Return [x, y] of the center of cell containing provided text 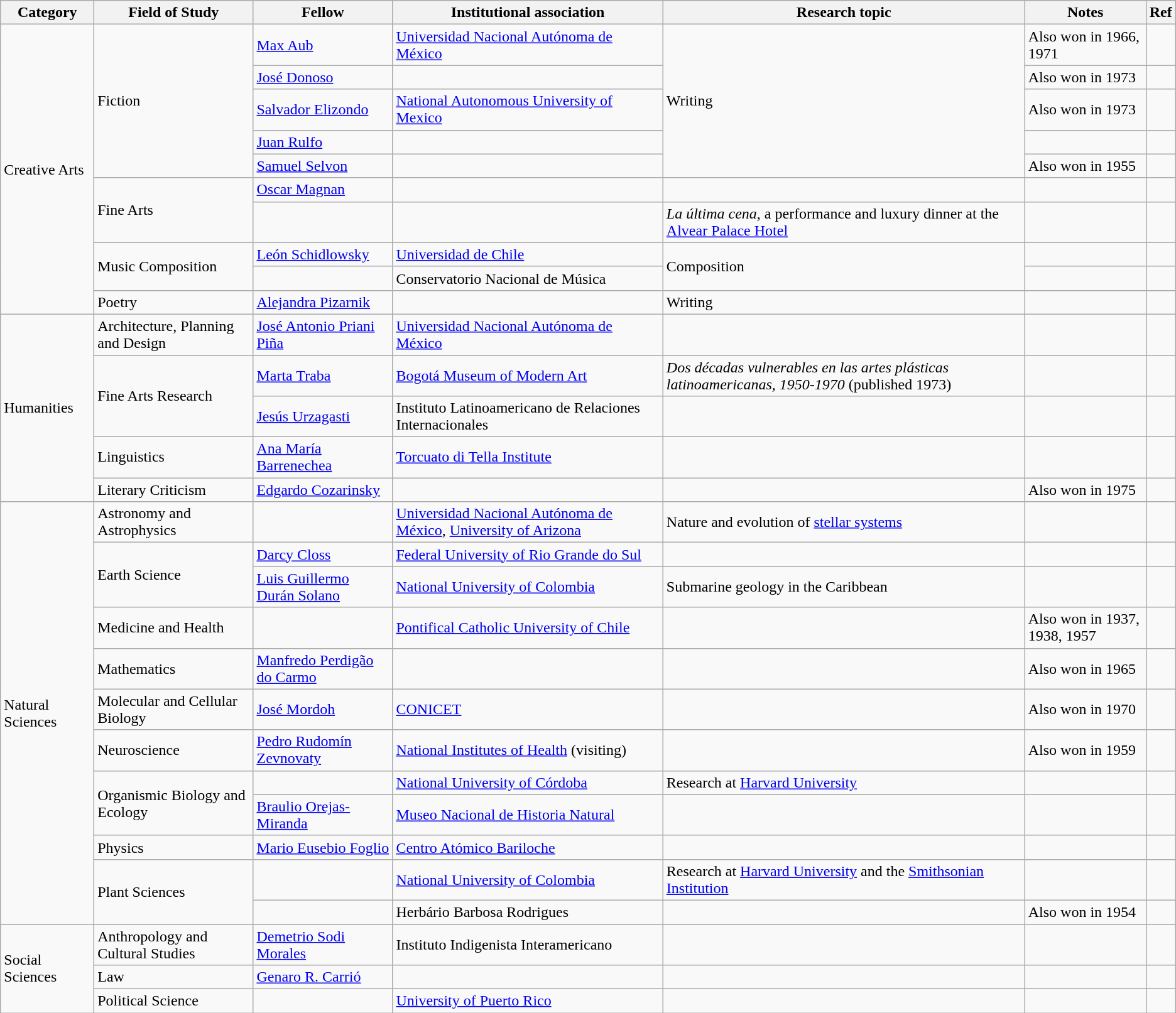
Ref [1161, 13]
Category [48, 13]
Physics [173, 847]
Also won in 1975 [1086, 490]
Linguistics [173, 457]
Jesús Urzagasti [323, 417]
Federal University of Rio Grande do Sul [528, 555]
Submarine geology in the Caribbean [844, 587]
Instituto Indigenista Interamericano [528, 945]
Fine Arts Research [173, 396]
Medicine and Health [173, 628]
Architecture, Planning and Design [173, 334]
Alejandra Pizarnik [323, 302]
Centro Atómico Bariloche [528, 847]
Research at Harvard University [844, 783]
Also won in 1970 [1086, 710]
Also won in 1966, 1971 [1086, 45]
Darcy Closs [323, 555]
Pedro Rudomín Zevnovaty [323, 750]
Museo Nacional de Historia Natural [528, 815]
Molecular and Cellular Biology [173, 710]
José Mordoh [323, 710]
Neuroscience [173, 750]
University of Puerto Rico [528, 1001]
Humanities [48, 408]
National Autonomous University of Mexico [528, 109]
Conservatorio Nacional de Música [528, 278]
Bogotá Museum of Modern Art [528, 376]
Political Science [173, 1001]
Dos décadas vulnerables en las artes plásticas latinoamericanas, 1950-1970 (published 1973) [844, 376]
Creative Arts [48, 170]
Pontifical Catholic University of Chile [528, 628]
Fiction [173, 101]
Research topic [844, 13]
National Institutes of Health (visiting) [528, 750]
Juan Rulfo [323, 142]
Instituto Latinoamericano de Relaciones Internacionales [528, 417]
La última cena, a performance and luxury dinner at the Alvear Palace Hotel [844, 222]
Also won in 1965 [1086, 668]
Torcuato di Tella Institute [528, 457]
Marta Traba [323, 376]
Research at Harvard University and the Smithsonian Institution [844, 879]
Universidad de Chile [528, 254]
Fellow [323, 13]
Ana María Barrenechea [323, 457]
Fine Arts [173, 210]
Samuel Selvon [323, 166]
Oscar Magnan [323, 190]
Also won in 1955 [1086, 166]
Also won in 1959 [1086, 750]
Max Aub [323, 45]
CONICET [528, 710]
Mario Eusebio Foglio [323, 847]
Anthropology and Cultural Studies [173, 945]
Literary Criticism [173, 490]
José Antonio Priani Piña [323, 334]
Demetrio Sodi Morales [323, 945]
Genaro R. Carrió [323, 977]
Manfredo Perdigão do Carmo [323, 668]
Astronomy and Astrophysics [173, 523]
Notes [1086, 13]
Salvador Elizondo [323, 109]
National University of Córdoba [528, 783]
Braulio Orejas-Miranda [323, 815]
Field of Study [173, 13]
Poetry [173, 302]
Earth Science [173, 575]
Plant Sciences [173, 892]
Edgardo Cozarinsky [323, 490]
Universidad Nacional Autónoma de México, University of Arizona [528, 523]
Organismic Biology and Ecology [173, 803]
Also won in 1954 [1086, 912]
José Donoso [323, 77]
Natural Sciences [48, 713]
Luis Guillermo Durán Solano [323, 587]
Also won in 1937, 1938, 1957 [1086, 628]
Composition [844, 266]
Nature and evolution of stellar systems [844, 523]
Herbário Barbosa Rodrigues [528, 912]
Music Composition [173, 266]
Social Sciences [48, 968]
León Schidlowsky [323, 254]
Mathematics [173, 668]
Law [173, 977]
Institutional association [528, 13]
